For the text-containing cell, return its midpoint in [x, y] coordinate format. 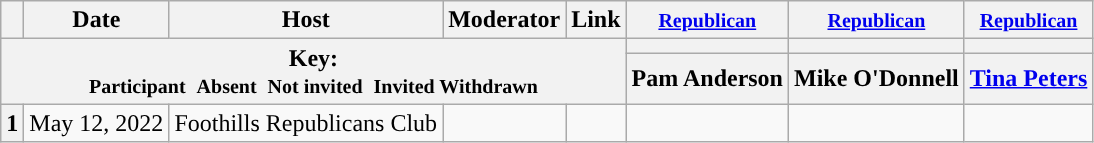
Foothills Republicans Club [306, 123]
Host [306, 20]
Pam Anderson [707, 78]
Moderator [504, 20]
Mike O'Donnell [877, 78]
Date [96, 20]
1 [12, 123]
Tina Peters [1028, 78]
Key: Participant Absent Not invited Invited Withdrawn [314, 72]
May 12, 2022 [96, 123]
Link [596, 20]
